Provide the (X, Y) coordinate of the cell's center where the given text is located.  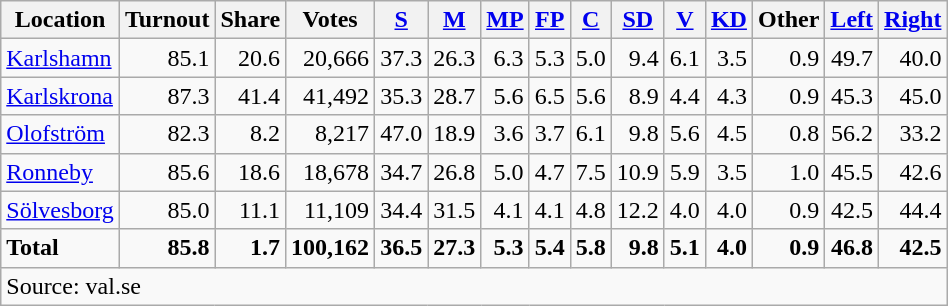
45.5 (852, 172)
12.2 (638, 210)
FP (550, 20)
85.8 (167, 248)
Ronneby (60, 172)
26.8 (454, 172)
Votes (330, 20)
4.3 (728, 96)
37.3 (402, 58)
Total (60, 248)
KD (728, 20)
Turnout (167, 20)
40.0 (913, 58)
Left (852, 20)
Right (913, 20)
41.4 (250, 96)
4.7 (550, 172)
35.3 (402, 96)
4.5 (728, 134)
0.8 (788, 134)
6.3 (505, 58)
11,109 (330, 210)
1.7 (250, 248)
18,678 (330, 172)
8.2 (250, 134)
34.7 (402, 172)
34.4 (402, 210)
100,162 (330, 248)
5.4 (550, 248)
5.8 (590, 248)
18.6 (250, 172)
42.6 (913, 172)
44.4 (913, 210)
31.5 (454, 210)
C (590, 20)
85.6 (167, 172)
45.0 (913, 96)
47.0 (402, 134)
7.5 (590, 172)
20.6 (250, 58)
8.9 (638, 96)
Karlshamn (60, 58)
8,217 (330, 134)
Source: val.se (474, 286)
9.4 (638, 58)
36.5 (402, 248)
10.9 (638, 172)
85.1 (167, 58)
Share (250, 20)
Karlskrona (60, 96)
M (454, 20)
46.8 (852, 248)
4.8 (590, 210)
S (402, 20)
Olofström (60, 134)
SD (638, 20)
3.7 (550, 134)
45.3 (852, 96)
26.3 (454, 58)
6.5 (550, 96)
Other (788, 20)
Sölvesborg (60, 210)
82.3 (167, 134)
56.2 (852, 134)
27.3 (454, 248)
20,666 (330, 58)
V (684, 20)
49.7 (852, 58)
87.3 (167, 96)
33.2 (913, 134)
85.0 (167, 210)
5.9 (684, 172)
11.1 (250, 210)
1.0 (788, 172)
28.7 (454, 96)
5.1 (684, 248)
Location (60, 20)
3.6 (505, 134)
4.4 (684, 96)
18.9 (454, 134)
41,492 (330, 96)
MP (505, 20)
